For the text-containing cell, return its midpoint in (x, y) coordinate format. 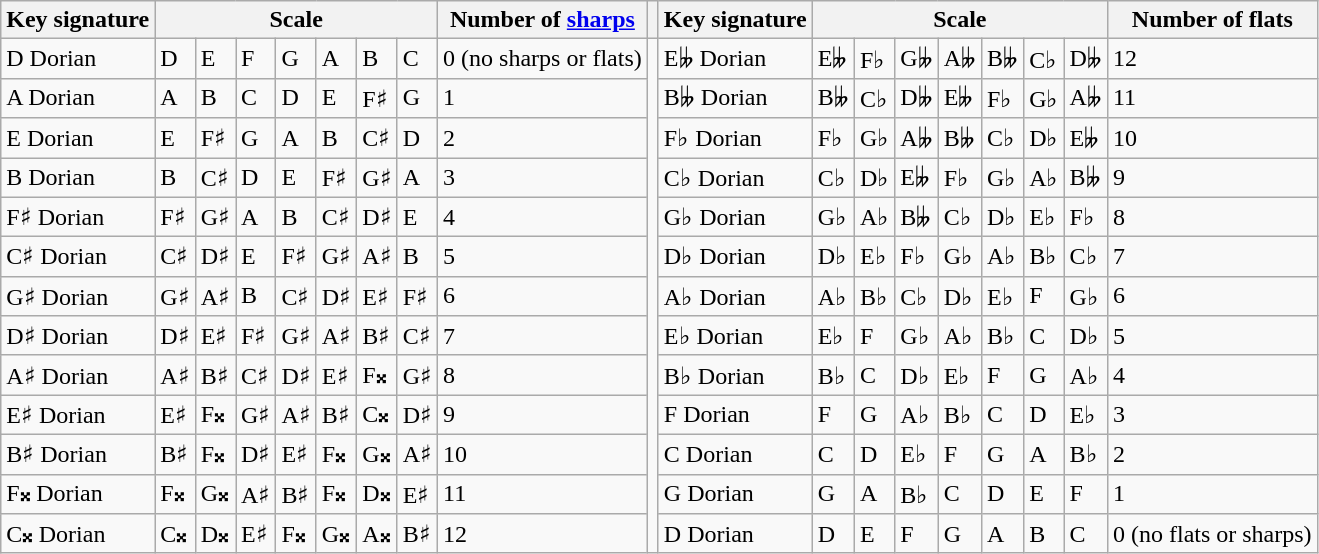
Number of sharps (543, 20)
G♯ Dorian (78, 296)
A♯ Dorian (78, 375)
Number of flats (1212, 20)
A Dorian (78, 98)
F♭ Dorian (735, 138)
D♯ Dorian (78, 336)
D♭ Dorian (735, 257)
0 (no sharps or flats) (543, 59)
B♭ Dorian (735, 375)
E𝄫 Dorian (735, 59)
0 (no flats or sharps) (1212, 534)
A𝄪 (377, 534)
E♭ Dorian (735, 336)
A♭ Dorian (735, 296)
F Dorian (735, 415)
E Dorian (78, 138)
C♭ Dorian (735, 178)
B𝄫 Dorian (735, 98)
C Dorian (735, 454)
B Dorian (78, 178)
G Dorian (735, 494)
G𝄫 (916, 59)
F𝄪 Dorian (78, 494)
C𝄪 Dorian (78, 534)
F♯ Dorian (78, 217)
B♯ Dorian (78, 454)
G♭ Dorian (735, 217)
C♯ Dorian (78, 257)
E♯ Dorian (78, 415)
